Detect which cell encompasses the target text, then output its [x, y] center coordinate. 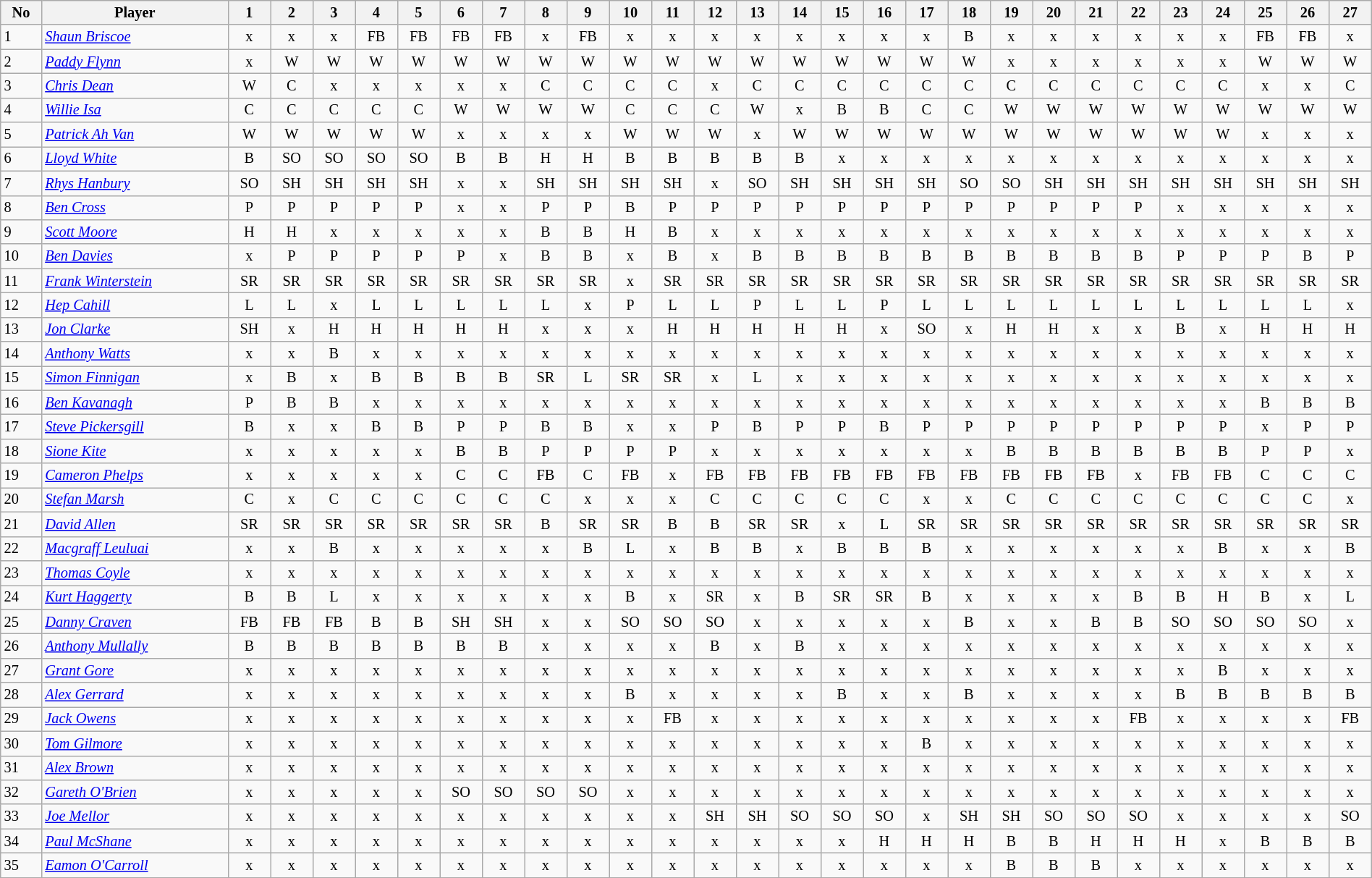
28 [22, 695]
Player [135, 12]
Scott Moore [135, 232]
33 [22, 816]
David Allen [135, 524]
Frank Winterstein [135, 281]
Jon Clarke [135, 329]
Gareth O'Brien [135, 792]
Cameron Phelps [135, 476]
30 [22, 743]
Thomas Coyle [135, 573]
Eamon O'Carroll [135, 865]
Anthony Watts [135, 354]
Steve Pickersgill [135, 426]
No [22, 12]
Ben Davies [135, 256]
Lloyd White [135, 159]
31 [22, 768]
32 [22, 792]
Patrick Ah Van [135, 135]
Anthony Mullally [135, 646]
Grant Gore [135, 670]
29 [22, 719]
Hep Cahill [135, 305]
Stefan Marsh [135, 499]
Rhys Hanbury [135, 183]
Willie Isa [135, 110]
34 [22, 841]
Alex Gerrard [135, 695]
Jack Owens [135, 719]
Simon Finnigan [135, 378]
Tom Gilmore [135, 743]
Paddy Flynn [135, 62]
Danny Craven [135, 622]
35 [22, 865]
Shaun Briscoe [135, 37]
Sione Kite [135, 451]
Ben Kavanagh [135, 402]
Chris Dean [135, 85]
Alex Brown [135, 768]
Paul McShane [135, 841]
Joe Mellor [135, 816]
Macgraff Leuluai [135, 549]
Ben Cross [135, 208]
Kurt Haggerty [135, 597]
